Locate the cell with the specified text and output its [x, y] center coordinate. 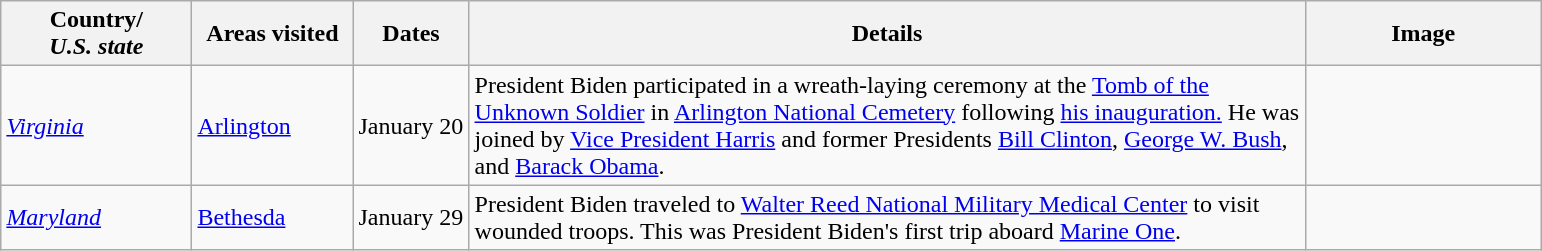
Maryland [96, 218]
Virginia [96, 126]
January 20 [411, 126]
Image [1423, 34]
Areas visited [272, 34]
January 29 [411, 218]
Dates [411, 34]
Country/U.S. state [96, 34]
Details [887, 34]
Arlington [272, 126]
Bethesda [272, 218]
